Determine the (x, y) coordinate at the center of the cell enclosing the given text.  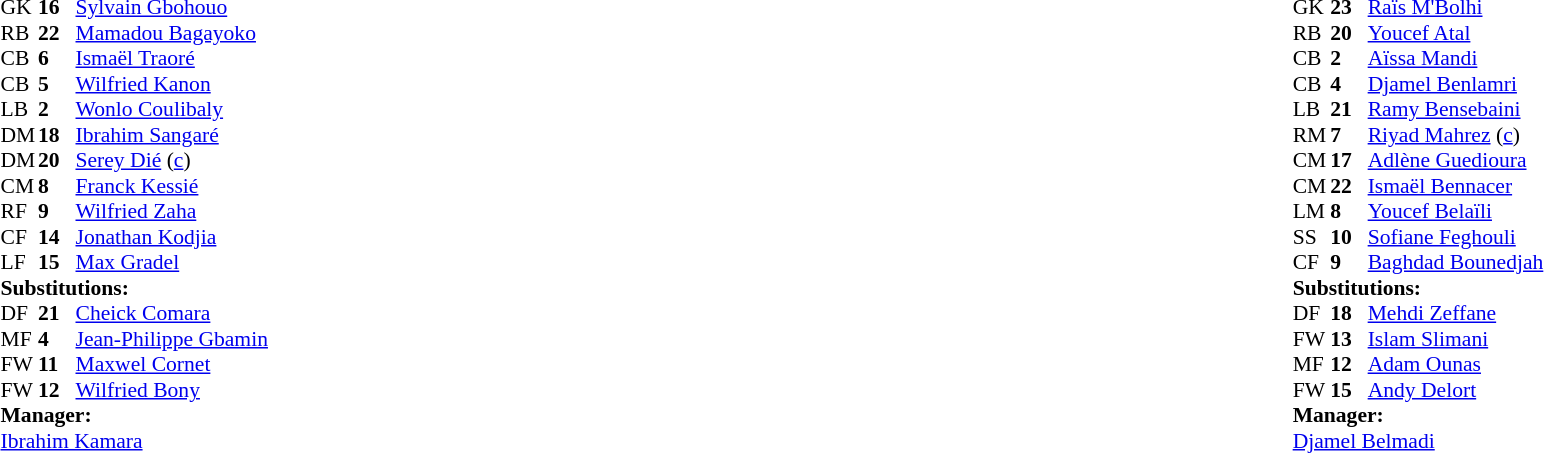
Wilfried Kanon (172, 84)
Ismaël Bennacer (1456, 186)
Baghdad Bounedjah (1456, 263)
Youcef Belaïli (1456, 211)
SS (1312, 237)
Serey Dié (c) (172, 161)
10 (1349, 237)
Jean-Philippe Gbamin (172, 339)
Mamadou Bagayoko (172, 33)
Youcef Atal (1456, 33)
11 (57, 365)
LM (1312, 211)
Aïssa Mandi (1456, 59)
Adlène Guedioura (1456, 161)
RF (19, 211)
5 (57, 84)
Adam Ounas (1456, 365)
RM (1312, 135)
LF (19, 263)
Franck Kessié (172, 186)
Djamel Benlamri (1456, 84)
Ibrahim Sangaré (172, 135)
Sofiane Feghouli (1456, 237)
Wilfried Zaha (172, 211)
Andy Delort (1456, 390)
Cheick Comara (172, 313)
Islam Slimani (1456, 339)
17 (1349, 161)
Wonlo Coulibaly (172, 109)
Maxwel Cornet (172, 365)
6 (57, 59)
Riyad Mahrez (c) (1456, 135)
13 (1349, 339)
Jonathan Kodjia (172, 237)
Mehdi Zeffane (1456, 313)
7 (1349, 135)
Wilfried Bony (172, 390)
Ramy Bensebaini (1456, 109)
Ismaël Traoré (172, 59)
Max Gradel (172, 263)
14 (57, 237)
